Provide the [X, Y] coordinate of the cell's center where the given text is located.  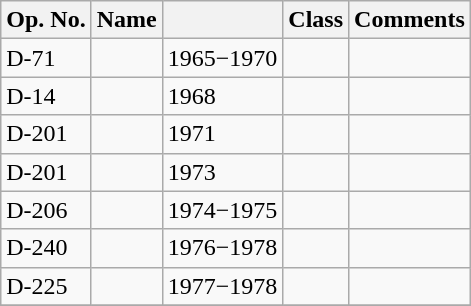
1973 [222, 172]
1968 [222, 96]
Op. No. [46, 20]
D-71 [46, 58]
1974−1975 [222, 210]
1976−1978 [222, 248]
Comments [410, 20]
Class [316, 20]
D-240 [46, 248]
1965−1970 [222, 58]
D-206 [46, 210]
D-225 [46, 286]
D-14 [46, 96]
1977−1978 [222, 286]
1971 [222, 134]
Name [126, 20]
